Extract the (X, Y) coordinate from the center of the cell holding the provided text.  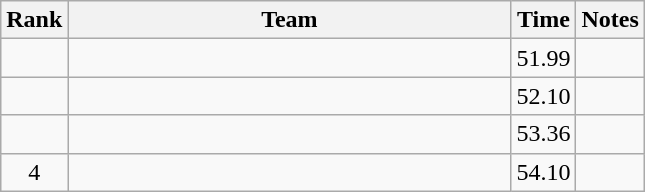
54.10 (544, 172)
51.99 (544, 58)
Notes (610, 20)
Team (290, 20)
52.10 (544, 96)
4 (34, 172)
Time (544, 20)
53.36 (544, 134)
Rank (34, 20)
